Search for the cell housing the specified text and yield its (X, Y) center coordinate. 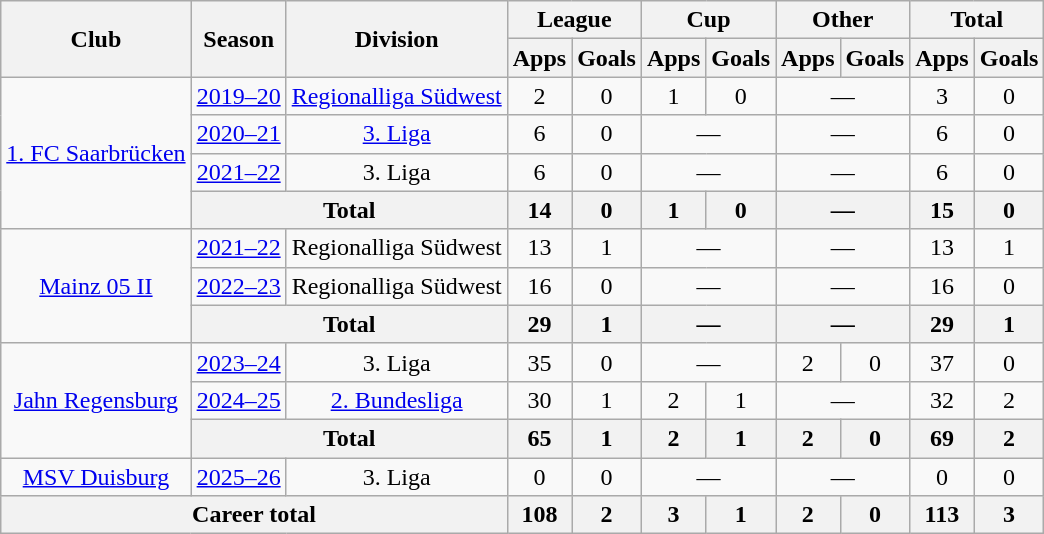
108 (539, 515)
15 (942, 210)
Division (396, 39)
2019–20 (238, 96)
2020–21 (238, 134)
65 (539, 438)
MSV Duisburg (96, 477)
Other (843, 20)
32 (942, 400)
2025–26 (238, 477)
1. FC Saarbrücken (96, 153)
Career total (254, 515)
Jahn Regensburg (96, 400)
2. Bundesliga (396, 400)
2022–23 (238, 286)
30 (539, 400)
69 (942, 438)
37 (942, 362)
League (574, 20)
35 (539, 362)
Club (96, 39)
Mainz 05 II (96, 286)
2024–25 (238, 400)
113 (942, 515)
Cup (708, 20)
2023–24 (238, 362)
Season (238, 39)
14 (539, 210)
